Output the (X, Y) coordinate of the center of the cell containing the given text.  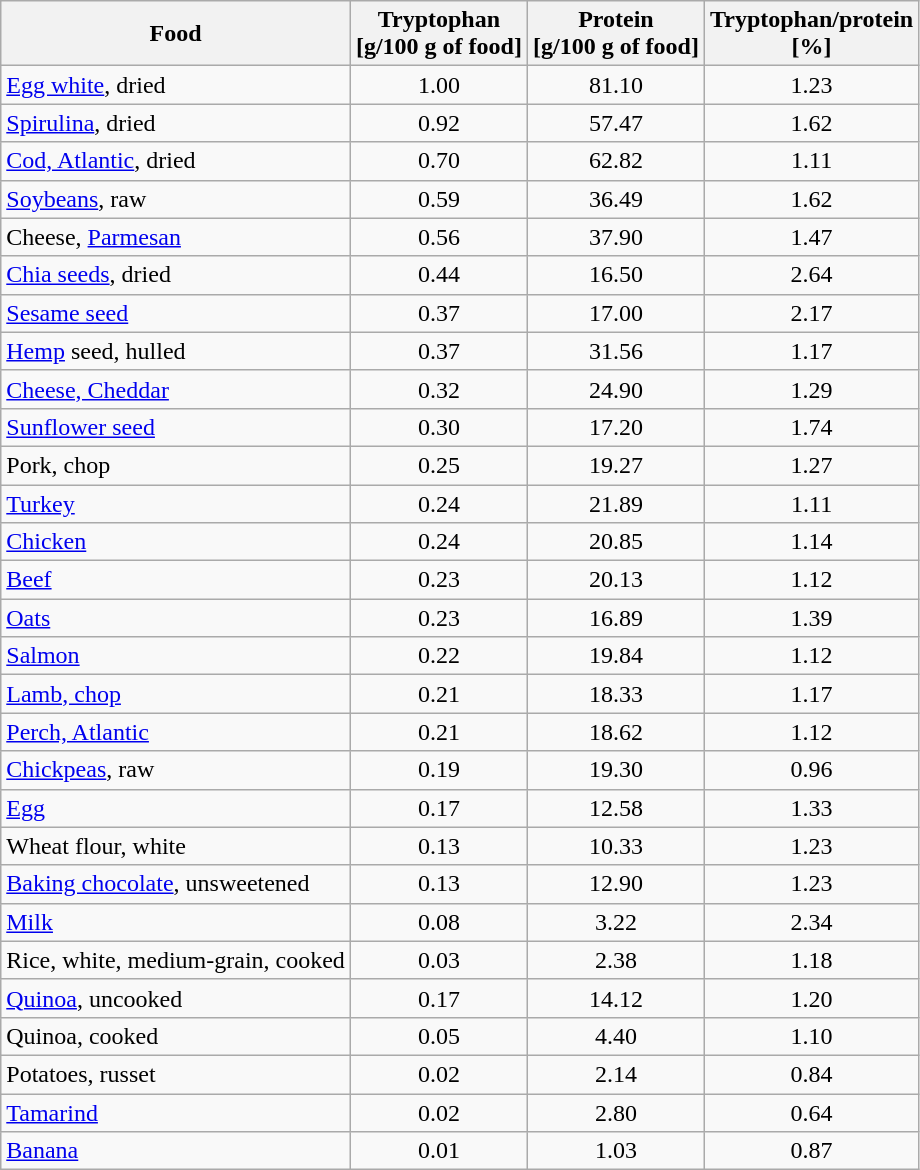
62.82 (616, 161)
Protein [g/100 g of food] (616, 34)
1.74 (811, 427)
0.56 (438, 237)
1.29 (811, 389)
Oats (176, 618)
Banana (176, 1151)
3.22 (616, 922)
Cheese, Parmesan (176, 237)
1.14 (811, 542)
Cod, Atlantic, dried (176, 161)
0.70 (438, 161)
81.10 (616, 85)
37.90 (616, 237)
Chicken (176, 542)
0.22 (438, 656)
0.19 (438, 770)
57.47 (616, 123)
0.25 (438, 465)
0.96 (811, 770)
12.58 (616, 808)
Rice, white, medium-grain, cooked (176, 960)
10.33 (616, 846)
2.64 (811, 275)
4.40 (616, 1036)
31.56 (616, 351)
2.17 (811, 313)
0.08 (438, 922)
1.20 (811, 998)
Egg (176, 808)
Potatoes, russet (176, 1074)
Tryptophan/protein [%] (811, 34)
1.18 (811, 960)
Quinoa, uncooked (176, 998)
Lamb, chop (176, 694)
0.84 (811, 1074)
16.50 (616, 275)
14.12 (616, 998)
0.44 (438, 275)
Wheat flour, white (176, 846)
Chia seeds, dried (176, 275)
2.34 (811, 922)
2.38 (616, 960)
16.89 (616, 618)
2.80 (616, 1113)
Tamarind (176, 1113)
1.03 (616, 1151)
0.01 (438, 1151)
17.20 (616, 427)
21.89 (616, 503)
Spirulina, dried (176, 123)
Egg white, dried (176, 85)
0.64 (811, 1113)
Sunflower seed (176, 427)
20.85 (616, 542)
0.30 (438, 427)
1.33 (811, 808)
0.59 (438, 199)
Milk (176, 922)
Beef (176, 580)
Perch, Atlantic (176, 732)
Quinoa, cooked (176, 1036)
0.05 (438, 1036)
Hemp seed, hulled (176, 351)
20.13 (616, 580)
0.92 (438, 123)
17.00 (616, 313)
19.27 (616, 465)
Sesame seed (176, 313)
Soybeans, raw (176, 199)
18.33 (616, 694)
Tryptophan [g/100 g of food] (438, 34)
Cheese, Cheddar (176, 389)
19.30 (616, 770)
1.00 (438, 85)
Turkey (176, 503)
24.90 (616, 389)
0.87 (811, 1151)
36.49 (616, 199)
1.47 (811, 237)
1.27 (811, 465)
0.03 (438, 960)
19.84 (616, 656)
2.14 (616, 1074)
Food (176, 34)
1.39 (811, 618)
Baking chocolate, unsweetened (176, 884)
1.10 (811, 1036)
Pork, chop (176, 465)
18.62 (616, 732)
12.90 (616, 884)
Salmon (176, 656)
0.32 (438, 389)
Chickpeas, raw (176, 770)
